Detect which cell encompasses the target text, then output its [x, y] center coordinate. 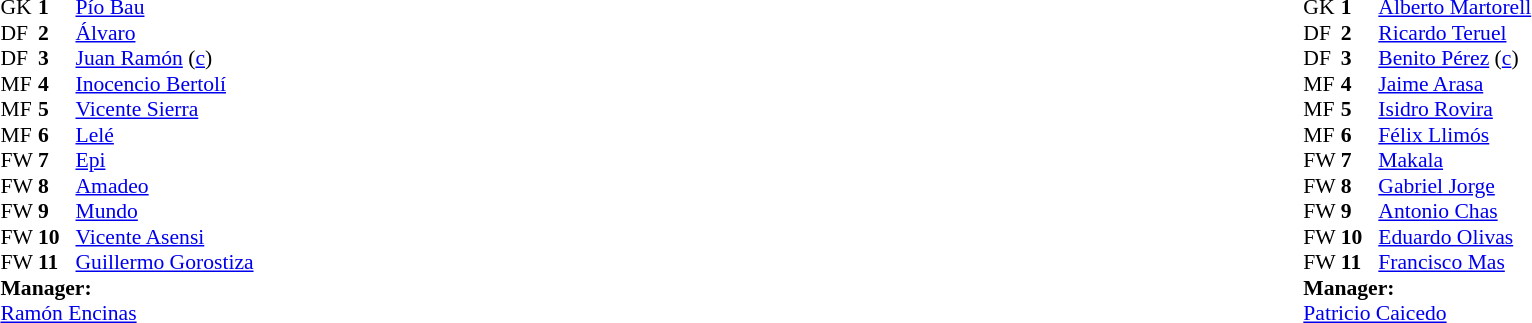
Juan Ramón (c) [165, 59]
Félix Llimós [1454, 135]
Amadeo [165, 186]
Guillermo Gorostiza [165, 263]
Mundo [165, 211]
Makala [1454, 161]
Álvaro [165, 33]
Jaime Arasa [1454, 84]
Vicente Sierra [165, 109]
Inocencio Bertolí [165, 84]
Benito Pérez (c) [1454, 59]
Gabriel Jorge [1454, 186]
Francisco Mas [1454, 263]
Isidro Rovira [1454, 109]
Antonio Chas [1454, 211]
Vicente Asensi [165, 237]
Eduardo Olivas [1454, 237]
Lelé [165, 135]
Ricardo Teruel [1454, 33]
Epi [165, 161]
